For the text-containing cell, return its midpoint in (x, y) coordinate format. 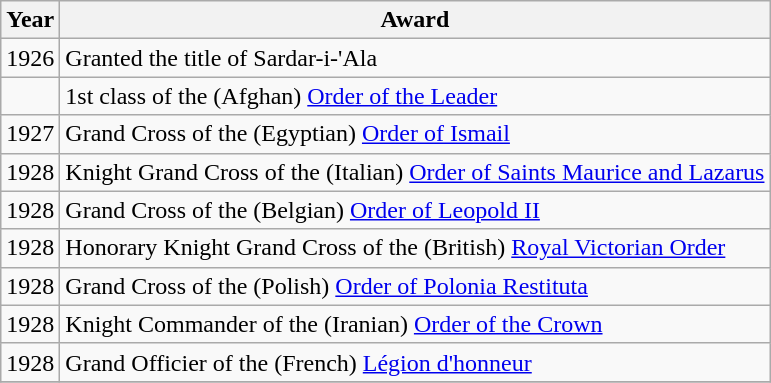
Grand Officier of the (French) Légion d'honneur (415, 362)
Granted the title of Sardar-i-'Ala (415, 58)
Grand Cross of the (Belgian) Order of Leopold II (415, 210)
1926 (30, 58)
Grand Cross of the (Egyptian) Order of Ismail (415, 134)
Honorary Knight Grand Cross of the (British) Royal Victorian Order (415, 248)
Award (415, 20)
Knight Grand Cross of the (Italian) Order of Saints Maurice and Lazarus (415, 172)
1st class of the (Afghan) Order of the Leader (415, 96)
Grand Cross of the (Polish) Order of Polonia Restituta (415, 286)
Knight Commander of the (Iranian) Order of the Crown (415, 324)
1927 (30, 134)
Year (30, 20)
